Return the (x, y) coordinate for the center point of the cell that contains the specified text.  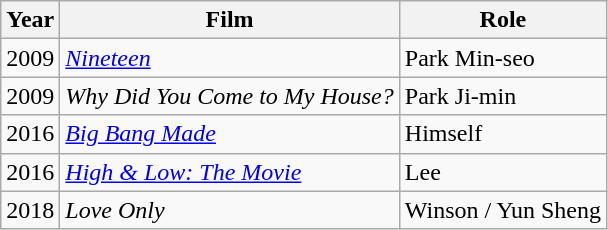
2018 (30, 210)
Love Only (230, 210)
Why Did You Come to My House? (230, 96)
Year (30, 20)
Himself (502, 134)
Nineteen (230, 58)
Lee (502, 172)
Winson / Yun Sheng (502, 210)
High & Low: The Movie (230, 172)
Role (502, 20)
Park Ji-min (502, 96)
Big Bang Made (230, 134)
Park Min-seo (502, 58)
Film (230, 20)
